Search for the cell housing the specified text and yield its [x, y] center coordinate. 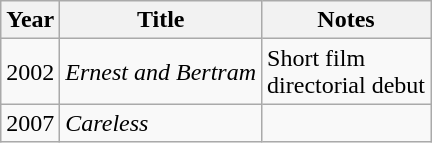
Year [30, 20]
Short filmdirectorial debut [346, 72]
Title [161, 20]
Careless [161, 123]
2002 [30, 72]
Notes [346, 20]
Ernest and Bertram [161, 72]
2007 [30, 123]
